Locate the cell with the specified text and output its (X, Y) center coordinate. 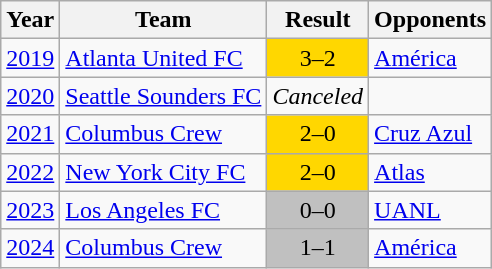
2020 (30, 96)
Year (30, 20)
Result (318, 20)
2024 (30, 248)
1–1 (318, 248)
2022 (30, 172)
Los Angeles FC (164, 210)
3–2 (318, 58)
2021 (30, 134)
2019 (30, 58)
Atlas (430, 172)
Atlanta United FC (164, 58)
2023 (30, 210)
Team (164, 20)
Seattle Sounders FC (164, 96)
Canceled (318, 96)
0–0 (318, 210)
UANL (430, 210)
New York City FC (164, 172)
Opponents (430, 20)
Cruz Azul (430, 134)
